For the text-containing cell, return its midpoint in [X, Y] coordinate format. 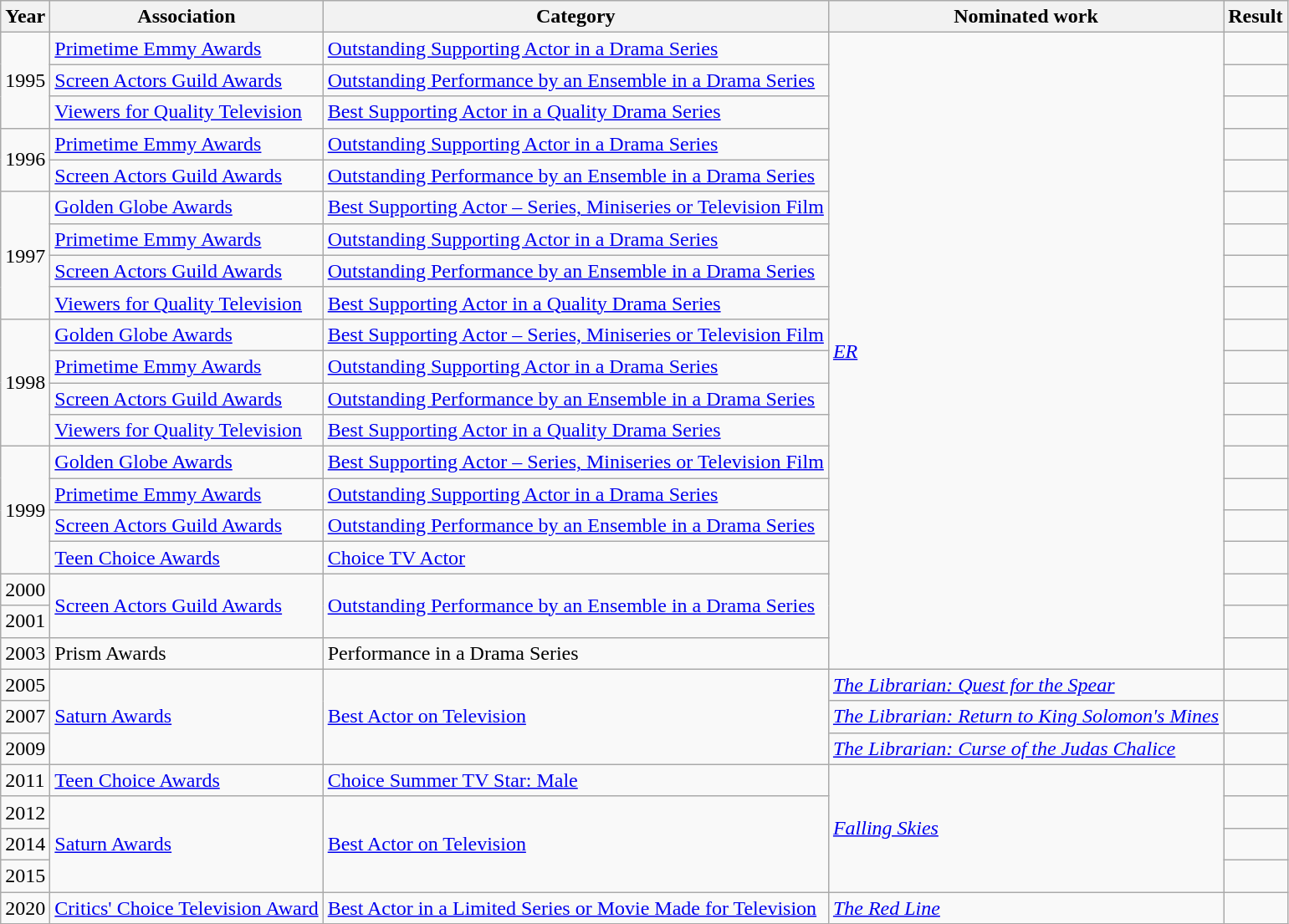
2009 [25, 748]
2001 [25, 621]
Prism Awards [187, 653]
ER [1026, 351]
2015 [25, 876]
Result [1256, 17]
Year [25, 17]
Choice Summer TV Star: Male [575, 780]
2007 [25, 717]
1998 [25, 382]
Critics' Choice Television Award [187, 907]
Nominated work [1026, 17]
2005 [25, 685]
The Librarian: Quest for the Spear [1026, 685]
The Librarian: Return to King Solomon's Mines [1026, 717]
2003 [25, 653]
2000 [25, 590]
The Librarian: Curse of the Judas Chalice [1026, 748]
2011 [25, 780]
2012 [25, 812]
1995 [25, 80]
Falling Skies [1026, 828]
1999 [25, 510]
2020 [25, 907]
Choice TV Actor [575, 558]
Category [575, 17]
1996 [25, 160]
Performance in a Drama Series [575, 653]
2014 [25, 844]
The Red Line [1026, 907]
1997 [25, 255]
Association [187, 17]
Best Actor in a Limited Series or Movie Made for Television [575, 907]
